Pinpoint the cell where the given text exists, returning its (x, y) midpoint coordinate. 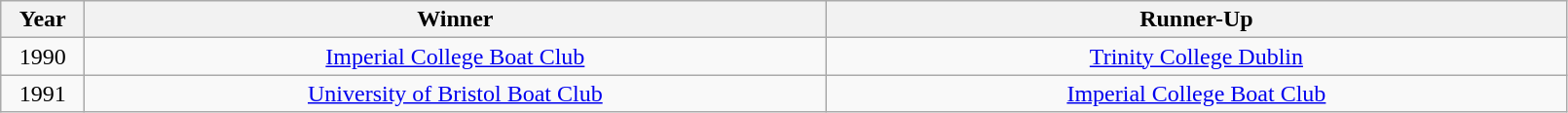
Runner-Up (1196, 19)
Year (43, 19)
1991 (43, 94)
Winner (456, 19)
Trinity College Dublin (1196, 56)
University of Bristol Boat Club (456, 94)
1990 (43, 56)
